Capture the cell that displays the provided text and extract its [X, Y] central coordinate. 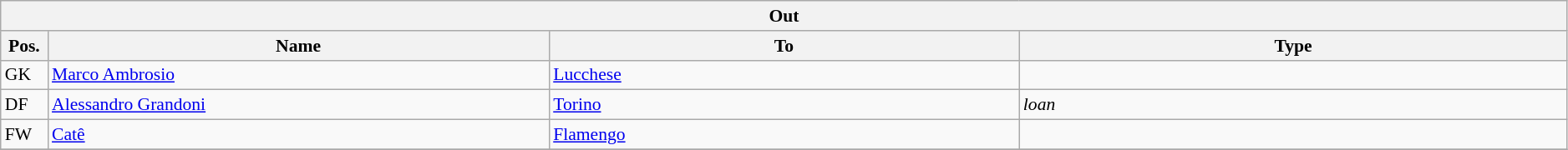
Flamengo [784, 135]
Marco Ambrosio [298, 75]
Out [784, 16]
To [784, 46]
Pos. [24, 46]
Type [1293, 46]
Alessandro Grandoni [298, 105]
loan [1293, 105]
Lucchese [784, 75]
Catê [298, 135]
Torino [784, 105]
DF [24, 105]
GK [24, 75]
FW [24, 135]
Name [298, 46]
